For the text-containing cell, return its midpoint in [X, Y] coordinate format. 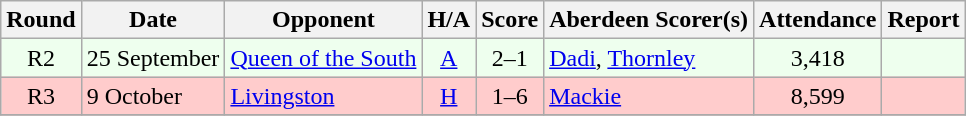
1–6 [510, 96]
2–1 [510, 58]
H [449, 96]
Report [924, 20]
Date [153, 20]
9 October [153, 96]
3,418 [818, 58]
A [449, 58]
8,599 [818, 96]
Attendance [818, 20]
Queen of the South [324, 58]
Dadi, Thornley [649, 58]
Mackie [649, 96]
Opponent [324, 20]
Score [510, 20]
R3 [41, 96]
Round [41, 20]
Livingston [324, 96]
Aberdeen Scorer(s) [649, 20]
25 September [153, 58]
H/A [449, 20]
R2 [41, 58]
